Extract the (x, y) coordinate from the center of the cell holding the provided text.  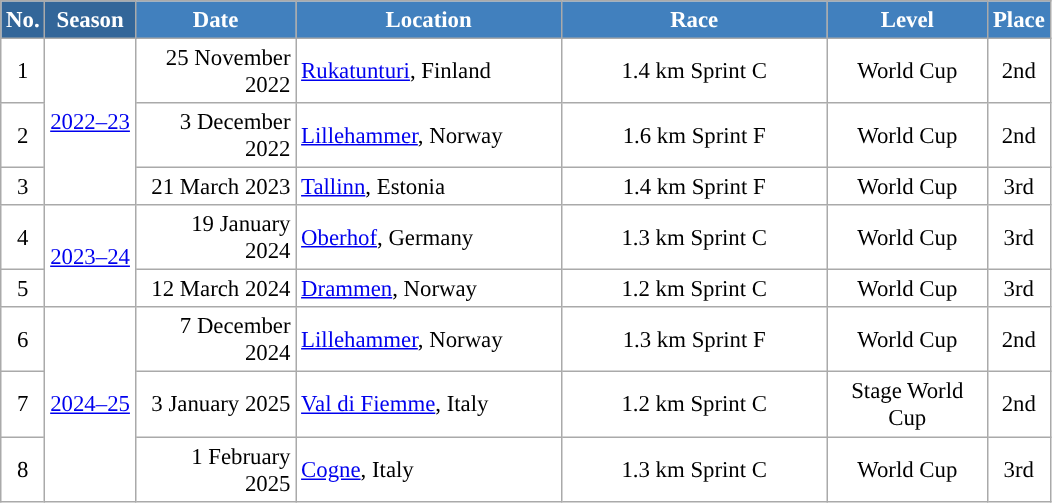
7 December 2024 (216, 340)
Tallinn, Estonia (429, 187)
2022–23 (90, 122)
3 (23, 187)
19 January 2024 (216, 238)
2 (23, 136)
Drammen, Norway (429, 289)
25 November 2022 (216, 72)
Oberhof, Germany (429, 238)
2024–25 (90, 405)
Level (908, 20)
7 (23, 404)
Val di Fiemme, Italy (429, 404)
1.4 km Sprint F (694, 187)
2023–24 (90, 256)
4 (23, 238)
Stage World Cup (908, 404)
Location (429, 20)
1.3 km Sprint F (694, 340)
Season (90, 20)
5 (23, 289)
Place (1019, 20)
3 January 2025 (216, 404)
6 (23, 340)
3 December 2022 (216, 136)
1 February 2025 (216, 470)
1.6 km Sprint F (694, 136)
Rukatunturi, Finland (429, 72)
8 (23, 470)
Race (694, 20)
12 March 2024 (216, 289)
1 (23, 72)
1.4 km Sprint C (694, 72)
21 March 2023 (216, 187)
No. (23, 20)
Cogne, Italy (429, 470)
Date (216, 20)
